Find where the given text appears and provide that cell's center as [x, y] coordinate. 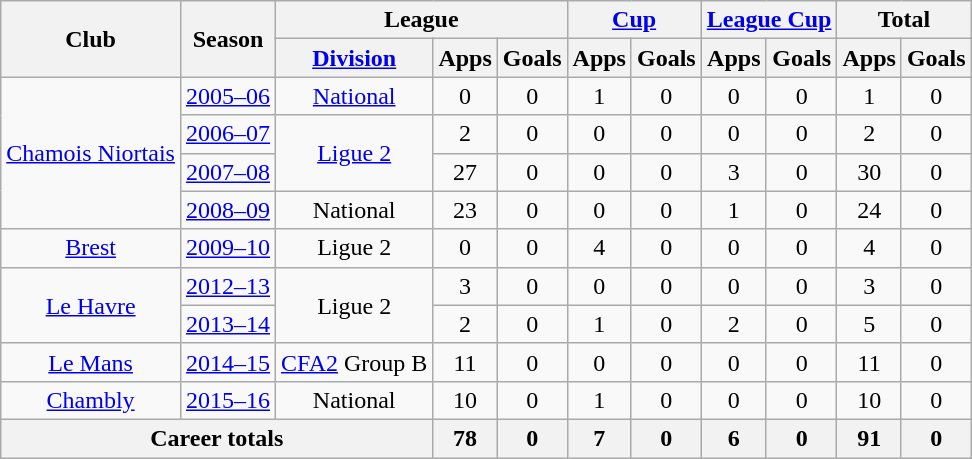
Chamois Niortais [91, 153]
2005–06 [228, 96]
2014–15 [228, 362]
30 [869, 172]
Le Mans [91, 362]
2008–09 [228, 210]
Brest [91, 248]
Club [91, 39]
2012–13 [228, 286]
2013–14 [228, 324]
2009–10 [228, 248]
2006–07 [228, 134]
27 [465, 172]
Le Havre [91, 305]
Cup [634, 20]
2007–08 [228, 172]
6 [734, 438]
Division [354, 58]
78 [465, 438]
24 [869, 210]
Total [904, 20]
5 [869, 324]
League Cup [769, 20]
Season [228, 39]
2015–16 [228, 400]
League [422, 20]
23 [465, 210]
Chambly [91, 400]
Career totals [217, 438]
91 [869, 438]
CFA2 Group B [354, 362]
7 [599, 438]
